Extract the [X, Y] coordinate from the center of the cell holding the provided text.  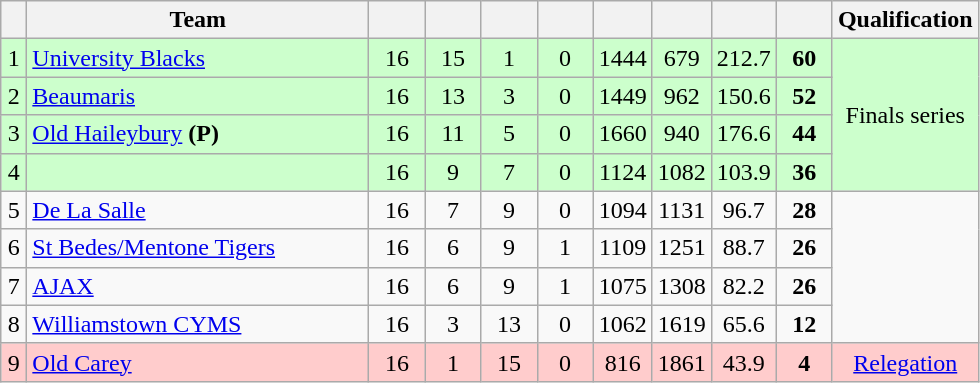
1124 [622, 172]
1131 [682, 210]
44 [804, 134]
816 [622, 362]
679 [682, 58]
12 [804, 324]
43.9 [744, 362]
Williamstown CYMS [198, 324]
1062 [622, 324]
36 [804, 172]
Finals series [905, 115]
Team [198, 20]
1082 [682, 172]
1075 [622, 286]
1094 [622, 210]
Relegation [905, 362]
150.6 [744, 96]
11 [453, 134]
8 [14, 324]
176.6 [744, 134]
1444 [622, 58]
1109 [622, 248]
Qualification [905, 20]
2 [14, 96]
1308 [682, 286]
University Blacks [198, 58]
940 [682, 134]
962 [682, 96]
60 [804, 58]
1619 [682, 324]
1449 [622, 96]
96.7 [744, 210]
212.7 [744, 58]
Old Haileybury (P) [198, 134]
65.6 [744, 324]
88.7 [744, 248]
St Bedes/Mentone Tigers [198, 248]
De La Salle [198, 210]
Old Carey [198, 362]
1251 [682, 248]
1861 [682, 362]
28 [804, 210]
Beaumaris [198, 96]
103.9 [744, 172]
AJAX [198, 286]
52 [804, 96]
1660 [622, 134]
82.2 [744, 286]
